From the cell containing the given text, extract its center point as (x, y) coordinate. 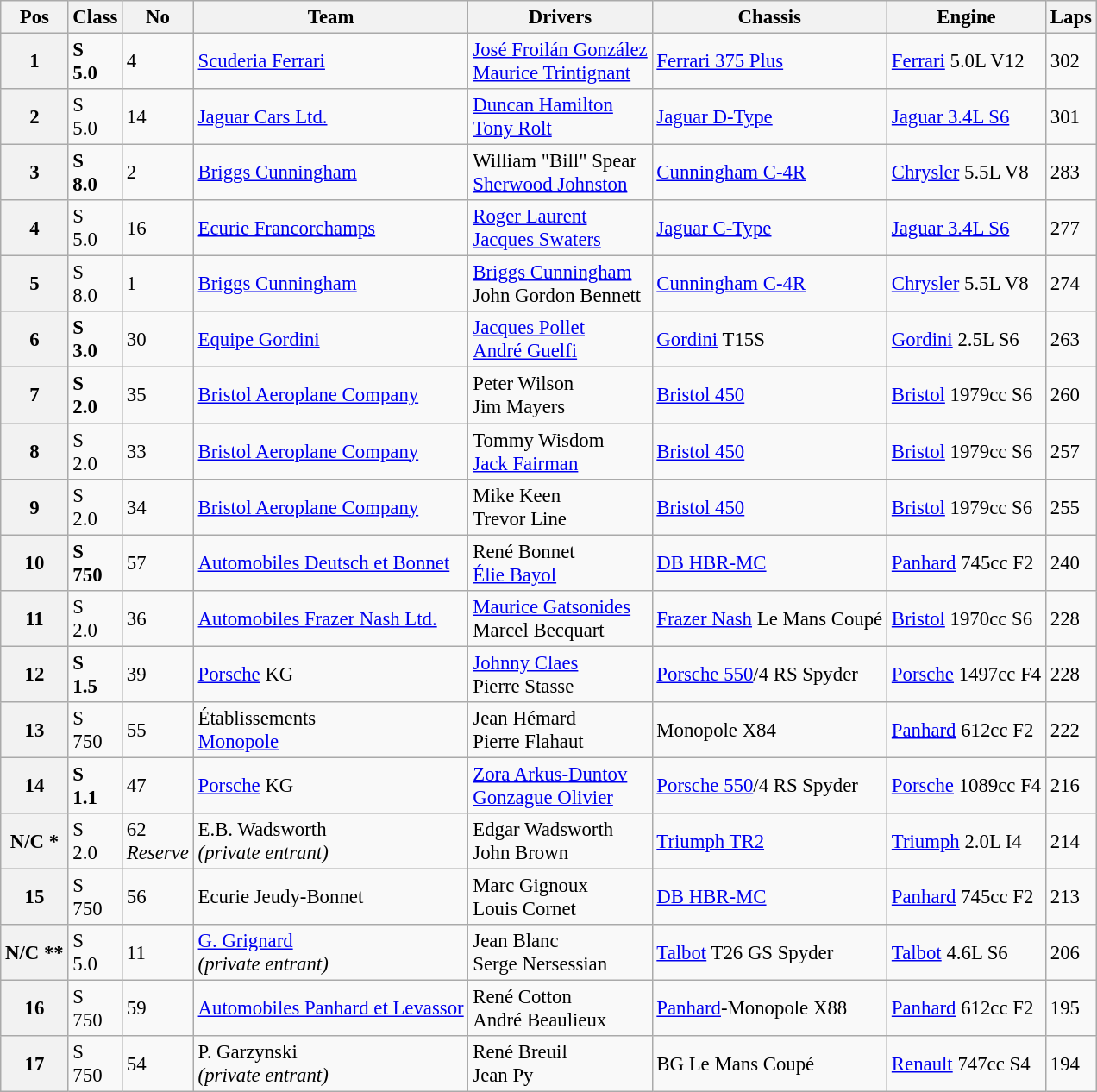
213 (1071, 897)
Engine (967, 17)
Talbot 4.6L S6 (967, 952)
N/C ** (34, 952)
René Cotton André Beaulieux (561, 1009)
Gordini 2.5L S6 (967, 340)
283 (1071, 173)
55 (159, 730)
35 (159, 395)
BG Le Mans Coupé (769, 1064)
Edgar Wadsworth John Brown (561, 842)
Class (95, 17)
194 (1071, 1064)
Porsche 1089cc F4 (967, 785)
Automobiles Deutsch et Bonnet (331, 562)
216 (1071, 785)
5 (34, 285)
Talbot T26 GS Spyder (769, 952)
34 (159, 507)
José Froilán González Maurice Trintignant (561, 62)
Renault 747cc S4 (967, 1064)
S1.1 (95, 785)
301 (1071, 117)
Marc Gignoux Louis Cornet (561, 897)
277 (1071, 228)
Jaguar Cars Ltd. (331, 117)
7 (34, 395)
Team (331, 17)
12 (34, 675)
Laps (1071, 17)
S3.0 (95, 340)
Frazer Nash Le Mans Coupé (769, 618)
30 (159, 340)
62Reserve (159, 842)
Automobiles Frazer Nash Ltd. (331, 618)
Triumph TR2 (769, 842)
Equipe Gordini (331, 340)
P. Garzynski(private entrant) (331, 1064)
Ecurie Francorchamps (331, 228)
240 (1071, 562)
Jacques Pollet André Guelfi (561, 340)
Ecurie Jeudy-Bonnet (331, 897)
257 (1071, 452)
Peter Wilson Jim Mayers (561, 395)
Duncan Hamilton Tony Rolt (561, 117)
10 (34, 562)
54 (159, 1064)
Porsche 1497cc F4 (967, 675)
Panhard-Monopole X88 (769, 1009)
Tommy Wisdom Jack Fairman (561, 452)
195 (1071, 1009)
260 (1071, 395)
Maurice Gatsonides Marcel Becquart (561, 618)
8 (34, 452)
3 (34, 173)
17 (34, 1064)
Ferrari 375 Plus (769, 62)
Pos (34, 17)
Scuderia Ferrari (331, 62)
274 (1071, 285)
222 (1071, 730)
René Bonnet Élie Bayol (561, 562)
Automobiles Panhard et Levassor (331, 1009)
Ferrari 5.0L V12 (967, 62)
Chassis (769, 17)
Mike Keen Trevor Line (561, 507)
Gordini T15S (769, 340)
S1.5 (95, 675)
263 (1071, 340)
ÉtablissementsMonopole (331, 730)
Jaguar C-Type (769, 228)
Briggs Cunningham John Gordon Bennett (561, 285)
15 (34, 897)
39 (159, 675)
57 (159, 562)
Jaguar D-Type (769, 117)
214 (1071, 842)
13 (34, 730)
Drivers (561, 17)
6 (34, 340)
Roger Laurent Jacques Swaters (561, 228)
206 (1071, 952)
G. Grignard(private entrant) (331, 952)
E.B. Wadsworth(private entrant) (331, 842)
N/C * (34, 842)
33 (159, 452)
Monopole X84 (769, 730)
56 (159, 897)
Jean Hémard Pierre Flahaut (561, 730)
255 (1071, 507)
William "Bill" Spear Sherwood Johnston (561, 173)
302 (1071, 62)
9 (34, 507)
Jean Blanc Serge Nersessian (561, 952)
Triumph 2.0L I4 (967, 842)
47 (159, 785)
No (159, 17)
René Breuil Jean Py (561, 1064)
36 (159, 618)
59 (159, 1009)
Zora Arkus-Duntov Gonzague Olivier (561, 785)
Bristol 1970cc S6 (967, 618)
Johnny Claes Pierre Stasse (561, 675)
